Locate the cell with the specified text and output its [X, Y] center coordinate. 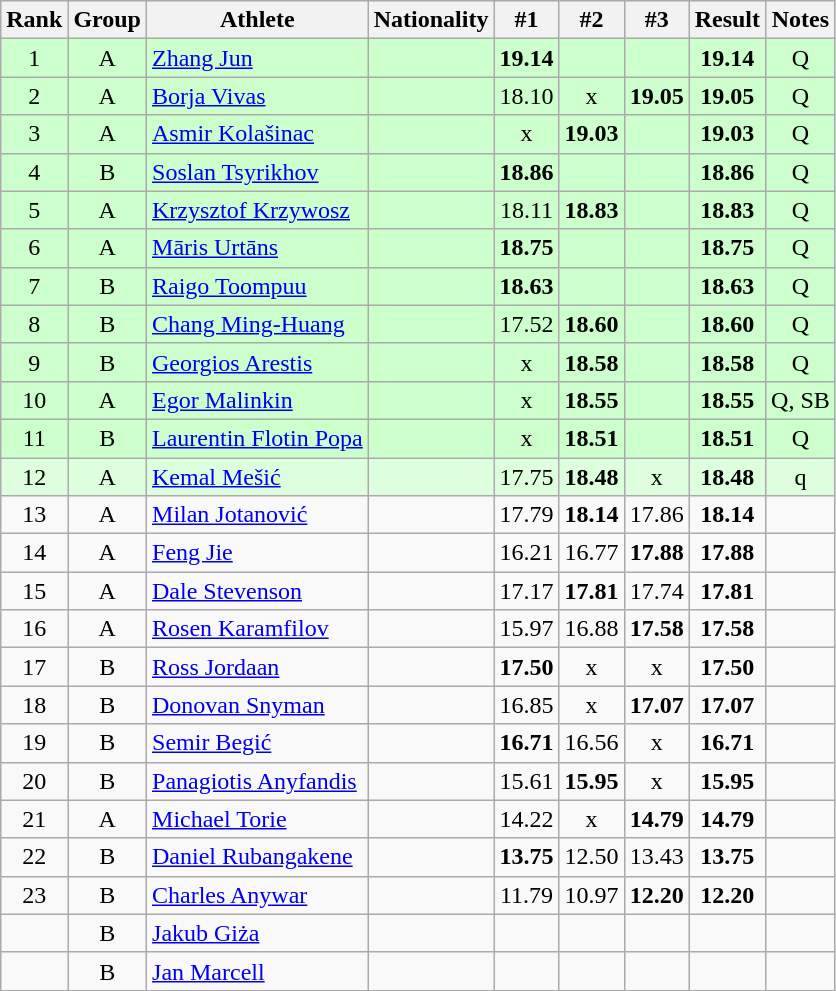
15.97 [526, 629]
#1 [526, 20]
2 [34, 96]
Group [108, 20]
Notes [801, 20]
16.77 [592, 553]
Charles Anywar [258, 895]
17.75 [526, 477]
Egor Malinkin [258, 400]
5 [34, 210]
Ross Jordaan [258, 667]
15 [34, 591]
Jakub Giża [258, 933]
16.85 [526, 705]
14 [34, 553]
Rosen Karamfilov [258, 629]
11.79 [526, 895]
3 [34, 134]
Semir Begić [258, 743]
11 [34, 438]
4 [34, 172]
Michael Torie [258, 819]
18.11 [526, 210]
12.50 [592, 857]
Rank [34, 20]
18.10 [526, 96]
7 [34, 286]
6 [34, 248]
21 [34, 819]
17.86 [656, 515]
q [801, 477]
Krzysztof Krzywosz [258, 210]
Chang Ming-Huang [258, 324]
#3 [656, 20]
16 [34, 629]
12 [34, 477]
13 [34, 515]
23 [34, 895]
Athlete [258, 20]
Jan Marcell [258, 971]
Māris Urtāns [258, 248]
Laurentin Flotin Popa [258, 438]
17.52 [526, 324]
Nationality [431, 20]
Georgios Arestis [258, 362]
Dale Stevenson [258, 591]
16.21 [526, 553]
18 [34, 705]
Q, SB [801, 400]
17.74 [656, 591]
10.97 [592, 895]
Kemal Mešić [258, 477]
10 [34, 400]
Asmir Kolašinac [258, 134]
1 [34, 58]
Donovan Snyman [258, 705]
19 [34, 743]
13.43 [656, 857]
#2 [592, 20]
Daniel Rubangakene [258, 857]
20 [34, 781]
Zhang Jun [258, 58]
22 [34, 857]
17.79 [526, 515]
Panagiotis Anyfandis [258, 781]
16.88 [592, 629]
Borja Vivas [258, 96]
Soslan Tsyrikhov [258, 172]
17.17 [526, 591]
16.56 [592, 743]
15.61 [526, 781]
9 [34, 362]
14.22 [526, 819]
17 [34, 667]
Raigo Toompuu [258, 286]
8 [34, 324]
Milan Jotanović [258, 515]
Feng Jie [258, 553]
Result [727, 20]
